Find where the given text appears and provide that cell's center as (X, Y) coordinate. 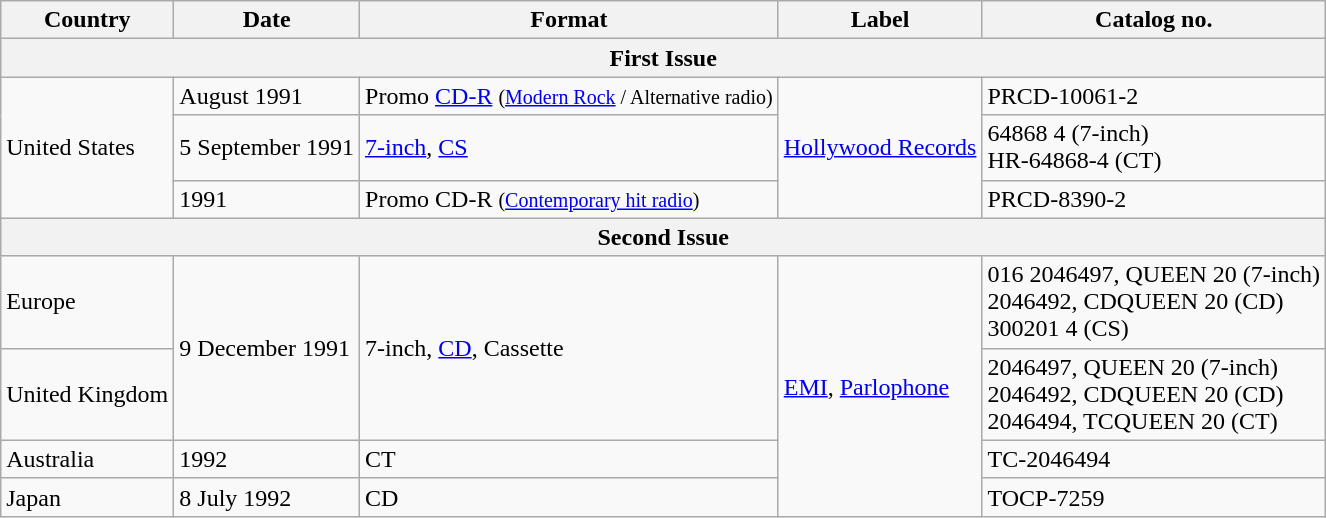
7-inch, CS (570, 148)
7-inch, CD, Cassette (570, 348)
Europe (88, 302)
2046497, QUEEN 20 (7-inch)2046492, CDQUEEN 20 (CD)2046494, TCQUEEN 20 (CT) (1154, 394)
Promo CD-R (Modern Rock / Alternative radio) (570, 96)
016 2046497, QUEEN 20 (7-inch)2046492, CDQUEEN 20 (CD)300201 4 (CS) (1154, 302)
Country (88, 20)
Second Issue (664, 237)
TOCP-7259 (1154, 497)
5 September 1991 (267, 148)
Date (267, 20)
8 July 1992 (267, 497)
United Kingdom (88, 394)
Promo CD-R (Contemporary hit radio) (570, 199)
1992 (267, 459)
Catalog no. (1154, 20)
Label (880, 20)
1991 (267, 199)
CD (570, 497)
PRCD-10061-2 (1154, 96)
Hollywood Records (880, 148)
EMI, Parlophone (880, 386)
PRCD-8390-2 (1154, 199)
Australia (88, 459)
United States (88, 148)
First Issue (664, 58)
64868 4 (7-inch)HR-64868-4 (CT) (1154, 148)
CT (570, 459)
9 December 1991 (267, 348)
August 1991 (267, 96)
TC-2046494 (1154, 459)
Japan (88, 497)
Format (570, 20)
